Extract the [X, Y] coordinate from the center of the cell holding the provided text.  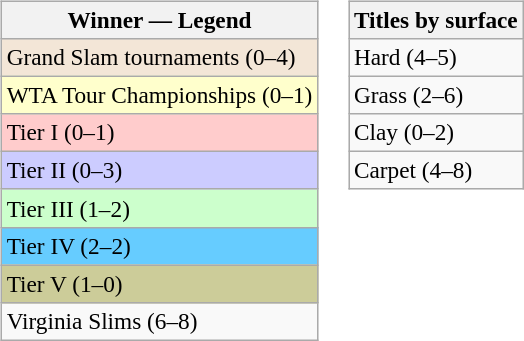
Titles by surface [436, 20]
Tier II (0–3) [160, 171]
Hard (4–5) [436, 57]
Tier IV (2–2) [160, 246]
Virginia Slims (6–8) [160, 322]
Carpet (4–8) [436, 171]
Grass (2–6) [436, 95]
Winner — Legend [160, 20]
Grand Slam tournaments (0–4) [160, 57]
Clay (0–2) [436, 133]
Tier V (1–0) [160, 284]
Tier III (1–2) [160, 208]
WTA Tour Championships (0–1) [160, 95]
Tier I (0–1) [160, 133]
